Detect which cell encompasses the target text, then output its (x, y) center coordinate. 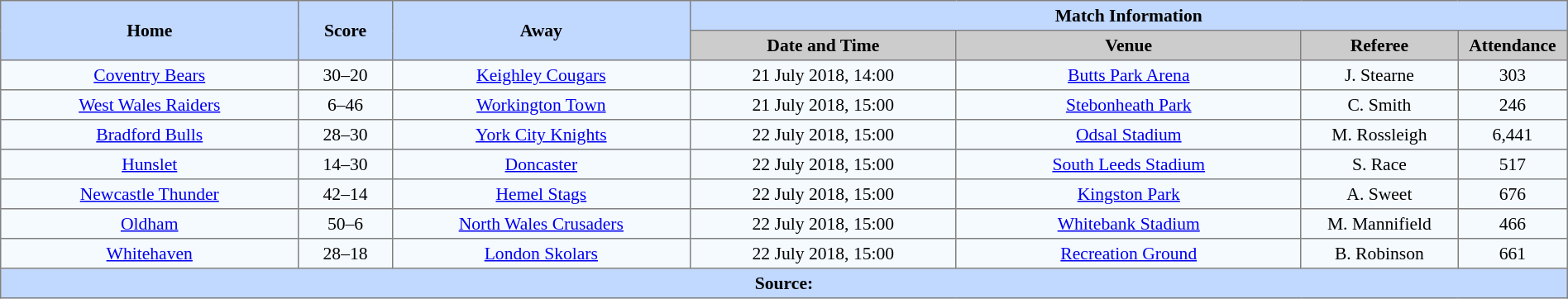
Doncaster (541, 164)
6–46 (346, 105)
676 (1513, 194)
Hemel Stags (541, 194)
Away (541, 31)
West Wales Raiders (150, 105)
50–6 (346, 224)
Odsal Stadium (1128, 135)
Date and Time (823, 45)
North Wales Crusaders (541, 224)
C. Smith (1379, 105)
246 (1513, 105)
466 (1513, 224)
42–14 (346, 194)
Referee (1379, 45)
A. Sweet (1379, 194)
28–30 (346, 135)
Venue (1128, 45)
Whitehaven (150, 254)
21 July 2018, 14:00 (823, 75)
28–18 (346, 254)
Score (346, 31)
Newcastle Thunder (150, 194)
Hunslet (150, 164)
Workington Town (541, 105)
South Leeds Stadium (1128, 164)
J. Stearne (1379, 75)
Bradford Bulls (150, 135)
Coventry Bears (150, 75)
517 (1513, 164)
661 (1513, 254)
B. Robinson (1379, 254)
Oldham (150, 224)
14–30 (346, 164)
21 July 2018, 15:00 (823, 105)
Recreation Ground (1128, 254)
Butts Park Arena (1128, 75)
6,441 (1513, 135)
Kingston Park (1128, 194)
M. Rossleigh (1379, 135)
M. Mannifield (1379, 224)
30–20 (346, 75)
Match Information (1128, 16)
Stebonheath Park (1128, 105)
Source: (784, 283)
Keighley Cougars (541, 75)
S. Race (1379, 164)
London Skolars (541, 254)
303 (1513, 75)
Home (150, 31)
Attendance (1513, 45)
Whitebank Stadium (1128, 224)
York City Knights (541, 135)
